Locate the cell with the specified text and output its [x, y] center coordinate. 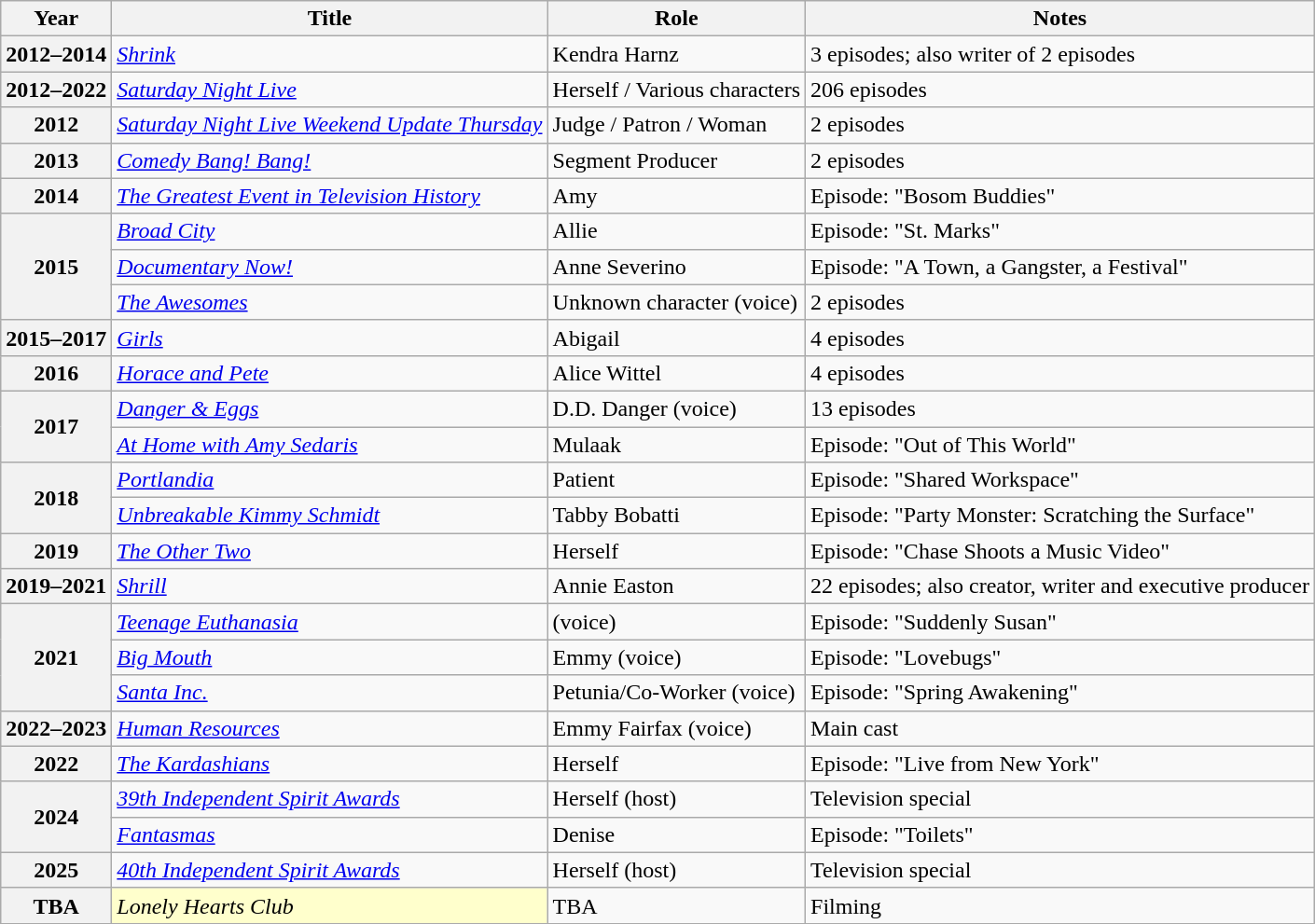
Human Resources [330, 728]
Episode: "Toilets" [1060, 834]
2013 [56, 160]
Role [677, 19]
Patient [677, 480]
Portlandia [330, 480]
2017 [56, 426]
Alice Wittel [677, 373]
2012 [56, 125]
Emmy (voice) [677, 657]
Girls [330, 338]
2019 [56, 551]
2022 [56, 764]
Big Mouth [330, 657]
Title [330, 19]
Judge / Patron / Woman [677, 125]
Saturday Night Live Weekend Update Thursday [330, 125]
2025 [56, 870]
40th Independent Spirit Awards [330, 870]
Episode: "Live from New York" [1060, 764]
Herself / Various characters [677, 90]
Episode: "Bosom Buddies" [1060, 196]
Comedy Bang! Bang! [330, 160]
Segment Producer [677, 160]
The Greatest Event in Television History [330, 196]
Notes [1060, 19]
D.D. Danger (voice) [677, 408]
22 episodes; also creator, writer and executive producer [1060, 586]
Unbreakable Kimmy Schmidt [330, 516]
(voice) [677, 622]
Emmy Fairfax (voice) [677, 728]
13 episodes [1060, 408]
Anne Severino [677, 267]
Horace and Pete [330, 373]
2022–2023 [56, 728]
3 episodes; also writer of 2 episodes [1060, 54]
2016 [56, 373]
Episode: "Out of This World" [1060, 445]
Episode: "Suddenly Susan" [1060, 622]
Fantasmas [330, 834]
Teenage Euthanasia [330, 622]
2019–2021 [56, 586]
2024 [56, 817]
2018 [56, 498]
The Kardashians [330, 764]
Documentary Now! [330, 267]
Year [56, 19]
2015 [56, 267]
Episode: "Shared Workspace" [1060, 480]
39th Independent Spirit Awards [330, 799]
Kendra Harnz [677, 54]
The Other Two [330, 551]
Santa Inc. [330, 693]
2021 [56, 657]
Episode: "Chase Shoots a Music Video" [1060, 551]
Filming [1060, 905]
Episode: "Spring Awakening" [1060, 693]
Saturday Night Live [330, 90]
2015–2017 [56, 338]
Unknown character (voice) [677, 302]
Abigail [677, 338]
2012–2022 [56, 90]
Episode: "St. Marks" [1060, 231]
Lonely Hearts Club [330, 905]
Annie Easton [677, 586]
Episode: "Lovebugs" [1060, 657]
Amy [677, 196]
Shrill [330, 586]
At Home with Amy Sedaris [330, 445]
Episode: "A Town, a Gangster, a Festival" [1060, 267]
Shrink [330, 54]
Main cast [1060, 728]
Petunia/Co-Worker (voice) [677, 693]
The Awesomes [330, 302]
2014 [56, 196]
Danger & Eggs [330, 408]
2012–2014 [56, 54]
Allie [677, 231]
Tabby Bobatti [677, 516]
Broad City [330, 231]
Episode: "Party Monster: Scratching the Surface" [1060, 516]
Denise [677, 834]
Mulaak [677, 445]
206 episodes [1060, 90]
